Return the [X, Y] coordinate for the center point of the cell that contains the specified text.  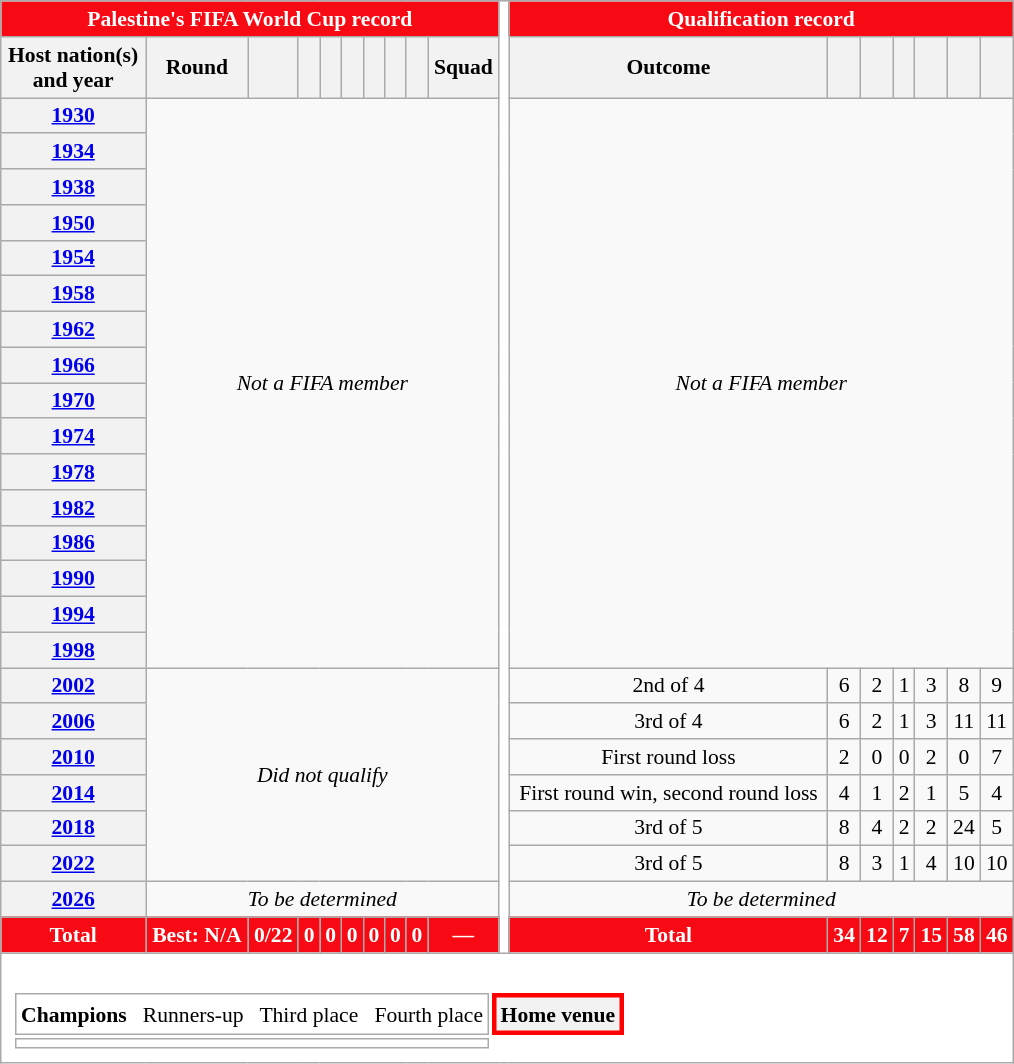
1978 [74, 472]
46 [996, 935]
0/22 [273, 935]
1998 [74, 650]
— [464, 935]
Palestine's FIFA World Cup record [250, 19]
3rd of 4 [668, 722]
2006 [74, 722]
Champions Runners-up Third place Fourth place Home venue [507, 1008]
First round win, second round loss [668, 793]
58 [964, 935]
Host nation(s)and year [74, 68]
1986 [74, 543]
1958 [74, 294]
2010 [74, 757]
Best: N/A [198, 935]
1934 [74, 152]
1990 [74, 579]
Outcome [668, 68]
1930 [74, 116]
2018 [74, 828]
2002 [74, 686]
34 [844, 935]
1970 [74, 401]
Did not qualify [322, 775]
1950 [74, 223]
Champions Runners-up Third place Fourth place [252, 1014]
2nd of 4 [668, 686]
Squad [464, 68]
2022 [74, 864]
24 [964, 828]
15 [932, 935]
1966 [74, 365]
1962 [74, 330]
1938 [74, 187]
1982 [74, 508]
2014 [74, 793]
Round [198, 68]
2026 [74, 900]
First round loss [668, 757]
12 [878, 935]
Qualification record [761, 19]
1954 [74, 258]
9 [996, 686]
Home venue [558, 1014]
1994 [74, 615]
1974 [74, 437]
